Detect which cell encompasses the target text, then output its [x, y] center coordinate. 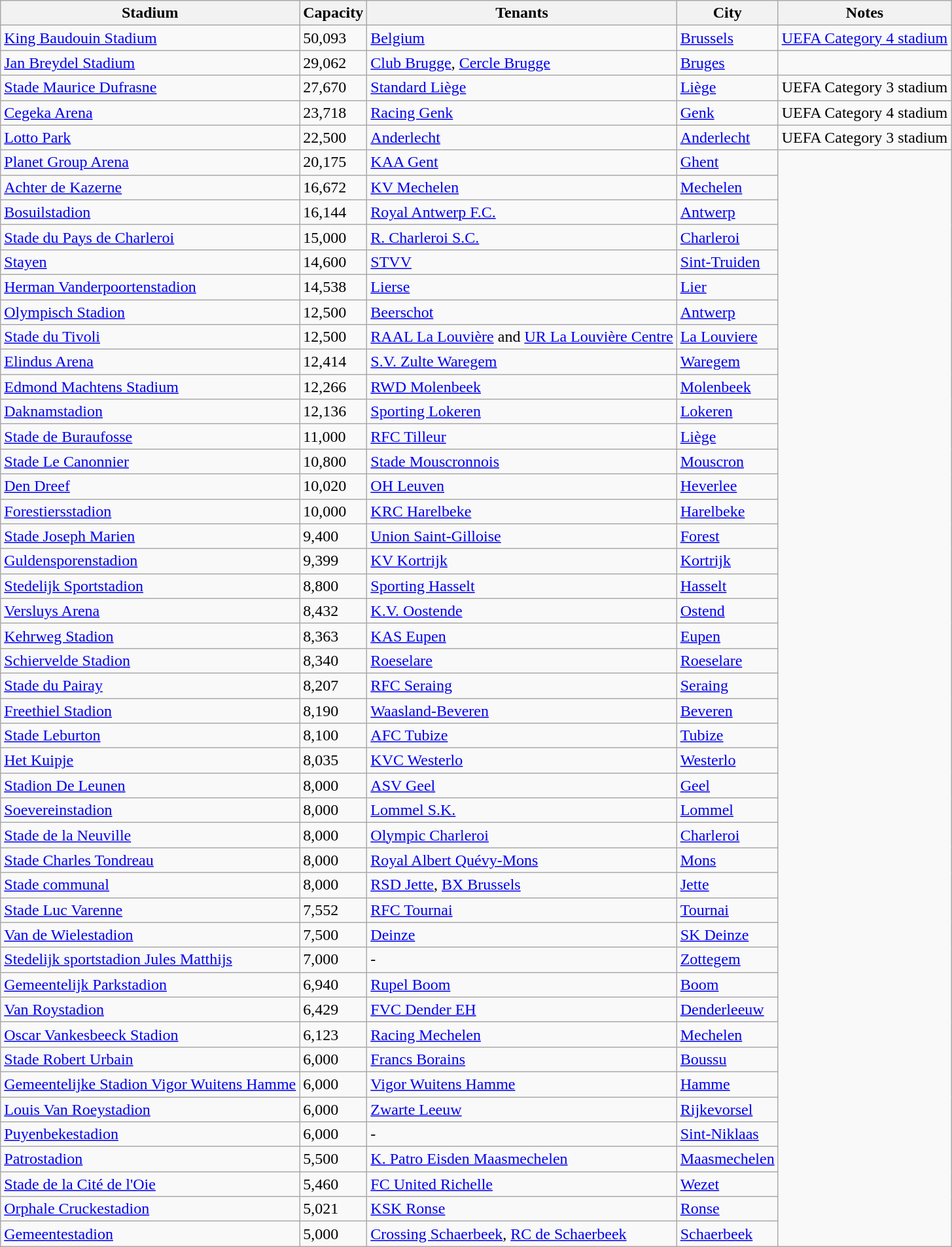
Van Roystadion [150, 1009]
Sint-Truiden [728, 262]
Royal Antwerp F.C. [522, 212]
Het Kuipje [150, 761]
Zwarte Leeuw [522, 1110]
Stade de la Neuville [150, 835]
Deinze [522, 935]
Herman Vanderpoortenstadion [150, 287]
Freethiel Stadion [150, 710]
Edmond Machtens Stadium [150, 387]
Francs Borains [522, 1059]
29,062 [334, 63]
KV Mechelen [522, 187]
Stade du Pays de Charleroi [150, 237]
Gemeentelijk Parkstadion [150, 985]
Patrostadion [150, 1159]
10,800 [334, 461]
Rijkevorsel [728, 1110]
8,363 [334, 636]
Notes [865, 13]
Genk [728, 113]
Oscar Vankesbeeck Stadion [150, 1034]
Lierse [522, 287]
Racing Mechelen [522, 1034]
Wezet [728, 1184]
La Louviere [728, 337]
Hamme [728, 1084]
Royal Albert Quévy-Mons [522, 860]
Ghent [728, 162]
12,136 [334, 412]
Puyenbekestadion [150, 1134]
Stade Robert Urbain [150, 1059]
8,432 [334, 611]
Gemeentestadion [150, 1234]
Stade Le Canonnier [150, 461]
Stade du Tivoli [150, 337]
Waasland-Beveren [522, 710]
Stade Charles Tondreau [150, 860]
RFC Tilleur [522, 437]
Schaerbeek [728, 1234]
22,500 [334, 137]
Stadion De Leunen [150, 786]
ASV Geel [522, 786]
KAA Gent [522, 162]
K. Patro Eisden Maasmechelen [522, 1159]
8,190 [334, 710]
Daknamstadion [150, 412]
12,414 [334, 362]
KSK Ronse [522, 1209]
R. Charleroi S.C. [522, 237]
Eupen [728, 636]
RSD Jette, BX Brussels [522, 885]
6,123 [334, 1034]
Molenbeek [728, 387]
Lommel S.K. [522, 810]
King Baudouin Stadium [150, 38]
11,000 [334, 437]
AFC Tubize [522, 736]
Beveren [728, 710]
Stade de la Cité de l'Oie [150, 1184]
Brussels [728, 38]
Gemeentelijke Stadion Vigor Wuitens Hamme [150, 1084]
Kortrijk [728, 561]
10,020 [334, 486]
KVC Westerlo [522, 761]
Crossing Schaerbeek, RC de Schaerbeek [522, 1234]
STVV [522, 262]
Standard Liège [522, 88]
Van de Wielestadion [150, 935]
K.V. Oostende [522, 611]
Stade du Pairay [150, 685]
Lier [728, 287]
Sporting Lokeren [522, 412]
Stadium [150, 13]
Boom [728, 985]
5,000 [334, 1234]
Mons [728, 860]
8,100 [334, 736]
Olympic Charleroi [522, 835]
Lotto Park [150, 137]
Club Brugge, Cercle Brugge [522, 63]
SK Deinze [728, 935]
Schiervelde Stadion [150, 660]
Planet Group Arena [150, 162]
Louis Van Roeystadion [150, 1110]
Boussu [728, 1059]
Sint-Niklaas [728, 1134]
16,672 [334, 187]
KRC Harelbeke [522, 511]
Harelbeke [728, 511]
Sporting Hasselt [522, 586]
Stedelijk Sportstadion [150, 586]
Den Dreef [150, 486]
OH Leuven [522, 486]
Maasmechelen [728, 1159]
Stade Luc Varenne [150, 910]
Forestiersstadion [150, 511]
Capacity [334, 13]
7,500 [334, 935]
Tournai [728, 910]
Kehrweg Stadion [150, 636]
Union Saint-Gilloise [522, 536]
Stade Leburton [150, 736]
5,500 [334, 1159]
City [728, 13]
Beerschot [522, 312]
Stade Joseph Marien [150, 536]
Hasselt [728, 586]
Forest [728, 536]
14,600 [334, 262]
KV Kortrijk [522, 561]
Lokeren [728, 412]
KAS Eupen [522, 636]
Lommel [728, 810]
8,340 [334, 660]
Seraing [728, 685]
Racing Genk [522, 113]
Stade Maurice Dufrasne [150, 88]
Orphale Cruckestadion [150, 1209]
Versluys Arena [150, 611]
8,035 [334, 761]
Stedelijk sportstadion Jules Matthijs [150, 960]
Mouscron [728, 461]
Heverlee [728, 486]
Achter de Kazerne [150, 187]
9,399 [334, 561]
6,429 [334, 1009]
12,266 [334, 387]
Soevereinstadion [150, 810]
Waregem [728, 362]
Elindus Arena [150, 362]
S.V. Zulte Waregem [522, 362]
Ostend [728, 611]
RFC Tournai [522, 910]
9,400 [334, 536]
8,800 [334, 586]
Jette [728, 885]
Ronse [728, 1209]
8,207 [334, 685]
Belgium [522, 38]
Cegeka Arena [150, 113]
Stade Mouscronnois [522, 461]
Westerlo [728, 761]
RAAL La Louvière and UR La Louvière Centre [522, 337]
RWD Molenbeek [522, 387]
Zottegem [728, 960]
Tubize [728, 736]
10,000 [334, 511]
27,670 [334, 88]
Stayen [150, 262]
Bruges [728, 63]
7,000 [334, 960]
Guldensporenstadion [150, 561]
5,021 [334, 1209]
Bosuilstadion [150, 212]
Olympisch Stadion [150, 312]
Stade de Buraufosse [150, 437]
FVC Dender EH [522, 1009]
6,940 [334, 985]
Rupel Boom [522, 985]
Geel [728, 786]
7,552 [334, 910]
Tenants [522, 13]
Vigor Wuitens Hamme [522, 1084]
5,460 [334, 1184]
20,175 [334, 162]
50,093 [334, 38]
Jan Breydel Stadium [150, 63]
RFC Seraing [522, 685]
Denderleeuw [728, 1009]
14,538 [334, 287]
23,718 [334, 113]
Stade communal [150, 885]
16,144 [334, 212]
15,000 [334, 237]
FC United Richelle [522, 1184]
